Scan for the cell matching the given text and deliver its [X, Y] coordinate at center. 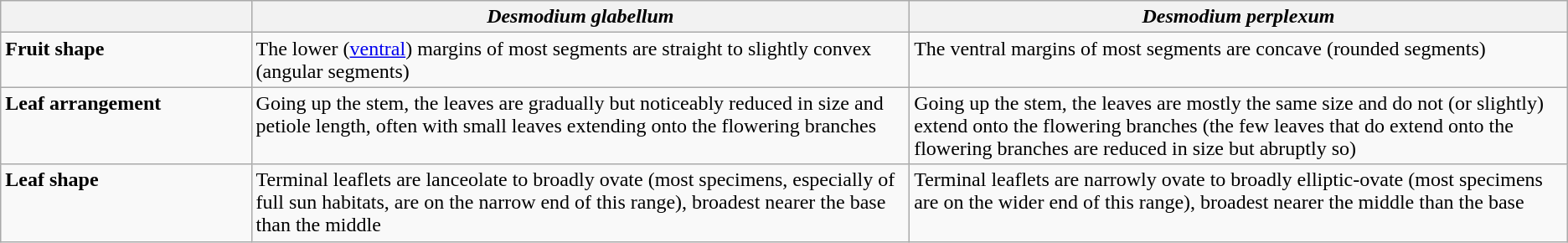
Fruit shape [126, 60]
The ventral margins of most segments are concave (rounded segments) [1239, 60]
Desmodium glabellum [580, 17]
Leaf shape [126, 203]
Desmodium perplexum [1239, 17]
Leaf arrangement [126, 126]
The lower (ventral) margins of most segments are straight to slightly convex (angular segments) [580, 60]
